Pinpoint the cell where the given text exists, returning its [x, y] midpoint coordinate. 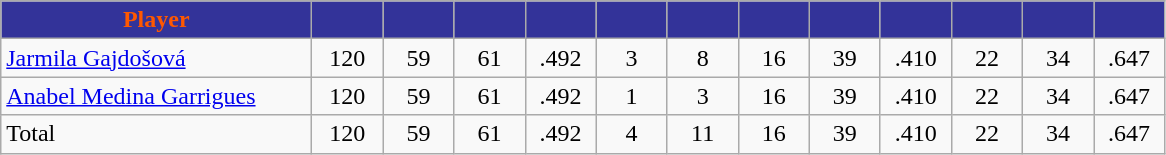
11 [702, 134]
Anabel Medina Garrigues [156, 96]
8 [702, 58]
4 [632, 134]
Total [156, 134]
Player [156, 20]
1 [632, 96]
Jarmila Gajdošová [156, 58]
